Return the (x, y) coordinate for the center point of the cell that contains the specified text.  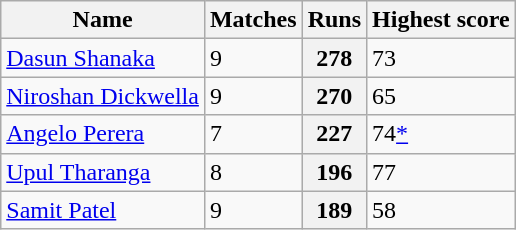
Samit Patel (103, 210)
8 (253, 172)
7 (253, 134)
Highest score (442, 20)
58 (442, 210)
65 (442, 96)
Runs (334, 20)
Angelo Perera (103, 134)
Dasun Shanaka (103, 58)
Niroshan Dickwella (103, 96)
73 (442, 58)
77 (442, 172)
196 (334, 172)
270 (334, 96)
227 (334, 134)
Name (103, 20)
189 (334, 210)
278 (334, 58)
74* (442, 134)
Matches (253, 20)
Upul Tharanga (103, 172)
